Pinpoint the cell where the given text exists, returning its [X, Y] midpoint coordinate. 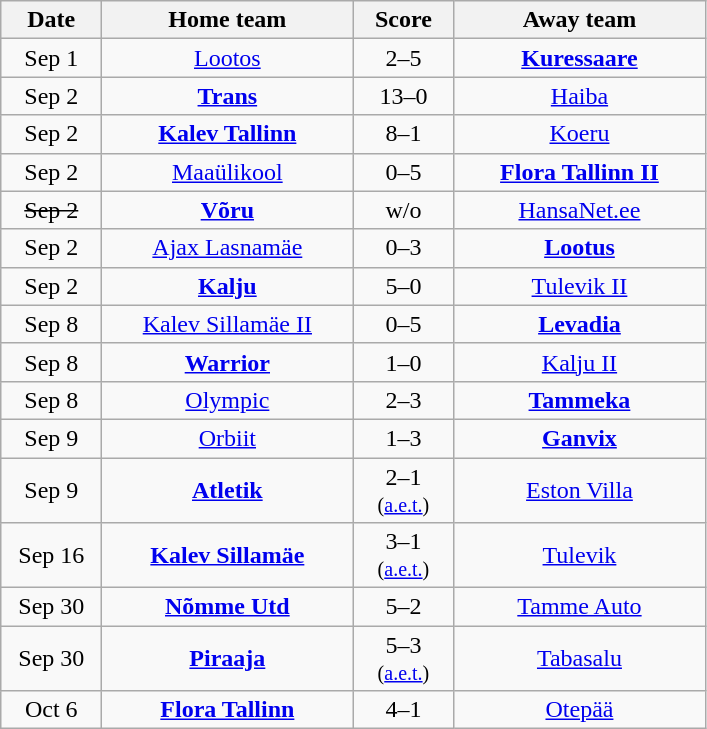
Haiba [580, 96]
Kalju [228, 286]
Kalju II [580, 362]
1–3 [404, 438]
Ajax Lasnamäe [228, 248]
1–0 [404, 362]
Tulevik II [580, 286]
Oct 6 [52, 710]
Trans [228, 96]
Tulevik [580, 556]
Maaülikool [228, 172]
Orbiit [228, 438]
Võru [228, 210]
4–1 [404, 710]
Warrior [228, 362]
5–3(a.e.t.) [404, 658]
3–1(a.e.t.) [404, 556]
Tammeka [580, 400]
Piraaja [228, 658]
Date [52, 20]
13–0 [404, 96]
8–1 [404, 134]
0–3 [404, 248]
Kalev Tallinn [228, 134]
Tamme Auto [580, 607]
Otepää [580, 710]
Score [404, 20]
Lootus [580, 248]
Flora Tallinn II [580, 172]
Flora Tallinn [228, 710]
Kalev Sillamäe II [228, 324]
2–1(a.e.t.) [404, 490]
w/o [404, 210]
Eston Villa [580, 490]
Sep 16 [52, 556]
Kalev Sillamäe [228, 556]
Atletik [228, 490]
5–2 [404, 607]
Levadia [580, 324]
Sep 1 [52, 58]
2–5 [404, 58]
Olympic [228, 400]
Kuressaare [580, 58]
Nõmme Utd [228, 607]
Home team [228, 20]
2–3 [404, 400]
Away team [580, 20]
Lootos [228, 58]
HansaNet.ee [580, 210]
Ganvix [580, 438]
5–0 [404, 286]
Koeru [580, 134]
Tabasalu [580, 658]
